Output the [x, y] coordinate of the center of the cell containing the given text.  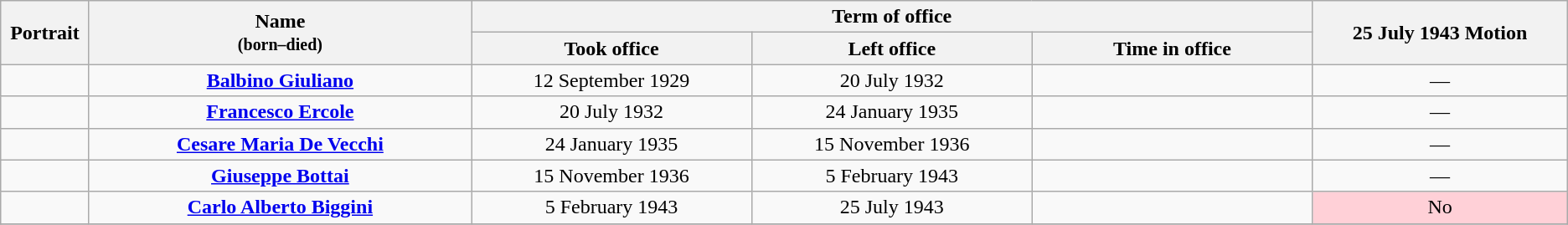
12 September 1929 [611, 80]
Time in office [1173, 49]
Francesco Ercole [280, 112]
Portrait [45, 33]
Took office [611, 49]
Term of office [892, 17]
Carlo Alberto Biggini [280, 207]
25 July 1943 [891, 207]
No [1440, 207]
Name(born–died) [280, 33]
25 July 1943 Motion [1440, 33]
Giuseppe Bottai [280, 176]
Balbino Giuliano [280, 80]
Cesare Maria De Vecchi [280, 144]
Left office [891, 49]
